Capture the cell that displays the provided text and extract its [X, Y] central coordinate. 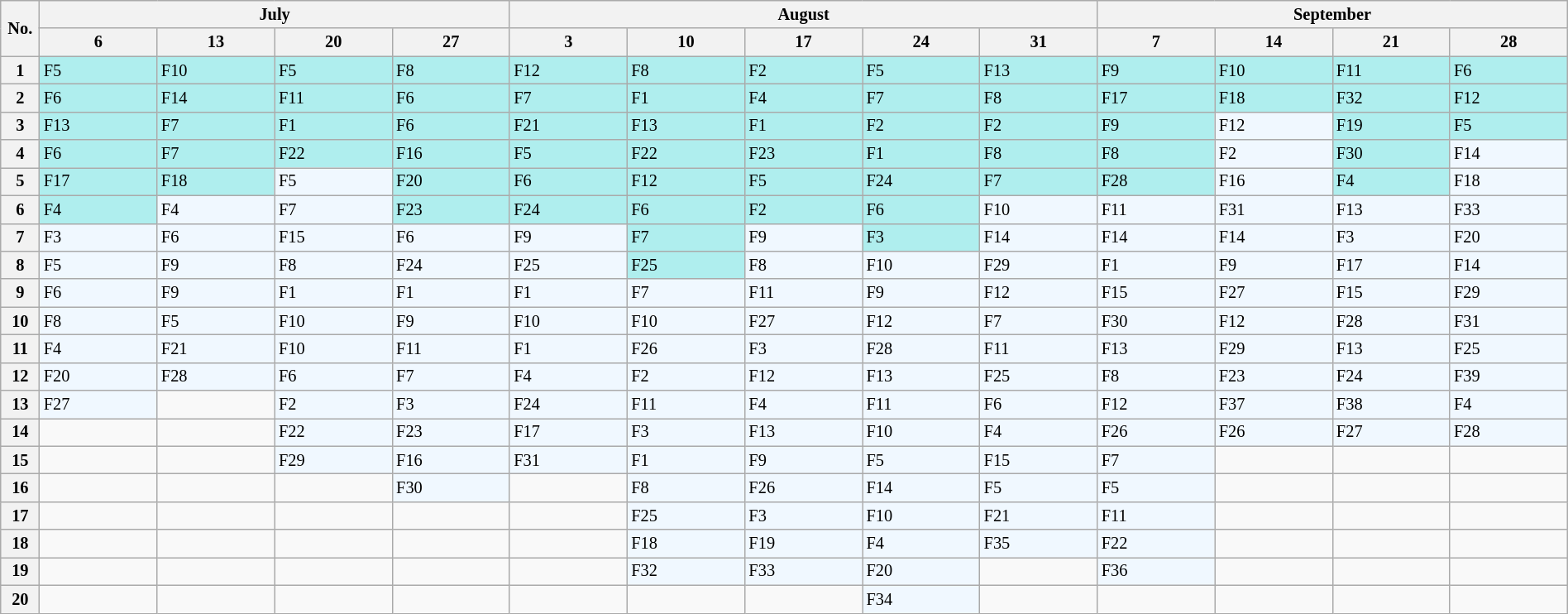
F39 [1508, 377]
F36 [1156, 571]
24 [921, 42]
1 [20, 70]
September [1332, 14]
F37 [1274, 405]
4 [20, 154]
F35 [1039, 544]
28 [1508, 42]
F34 [921, 599]
9 [20, 293]
F38 [1391, 405]
18 [20, 544]
12 [20, 377]
2 [20, 98]
11 [20, 348]
31 [1039, 42]
21 [1391, 42]
August [804, 14]
27 [451, 42]
16 [20, 487]
15 [20, 460]
19 [20, 571]
8 [20, 265]
5 [20, 181]
July [275, 14]
No. [20, 28]
